Provide the (x, y) coordinate of the cell's center where the given text is located.  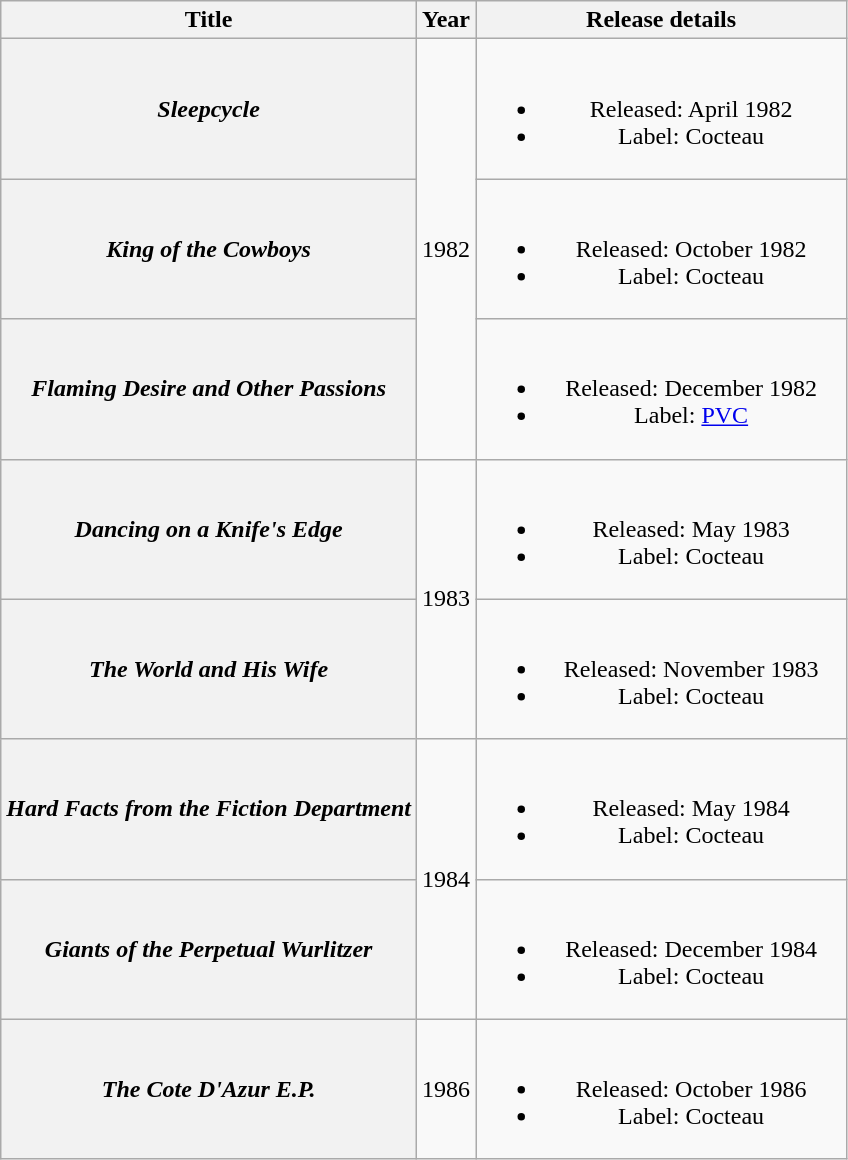
Released: October 1986Label: Cocteau (662, 1089)
Flaming Desire and Other Passions (209, 389)
Release details (662, 20)
The Cote D'Azur E.P. (209, 1089)
Giants of the Perpetual Wurlitzer (209, 949)
Released: May 1984Label: Cocteau (662, 809)
Released: November 1983Label: Cocteau (662, 669)
Released: October 1982Label: Cocteau (662, 249)
Released: April 1982Label: Cocteau (662, 109)
Hard Facts from the Fiction Department (209, 809)
Dancing on a Knife's Edge (209, 529)
1984 (446, 879)
Sleepcycle (209, 109)
1983 (446, 599)
1982 (446, 249)
The World and His Wife (209, 669)
1986 (446, 1089)
Released: December 1982Label: PVC (662, 389)
Title (209, 20)
King of the Cowboys (209, 249)
Year (446, 20)
Released: December 1984Label: Cocteau (662, 949)
Released: May 1983Label: Cocteau (662, 529)
